Determine the (x, y) coordinate at the center of the cell enclosing the given text.  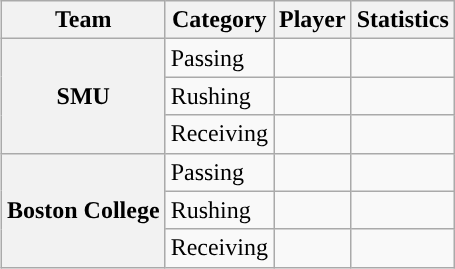
Player (313, 20)
Boston College (83, 210)
Statistics (402, 20)
Team (83, 20)
Category (219, 20)
SMU (83, 96)
